Find where the given text appears and provide that cell's center as (X, Y) coordinate. 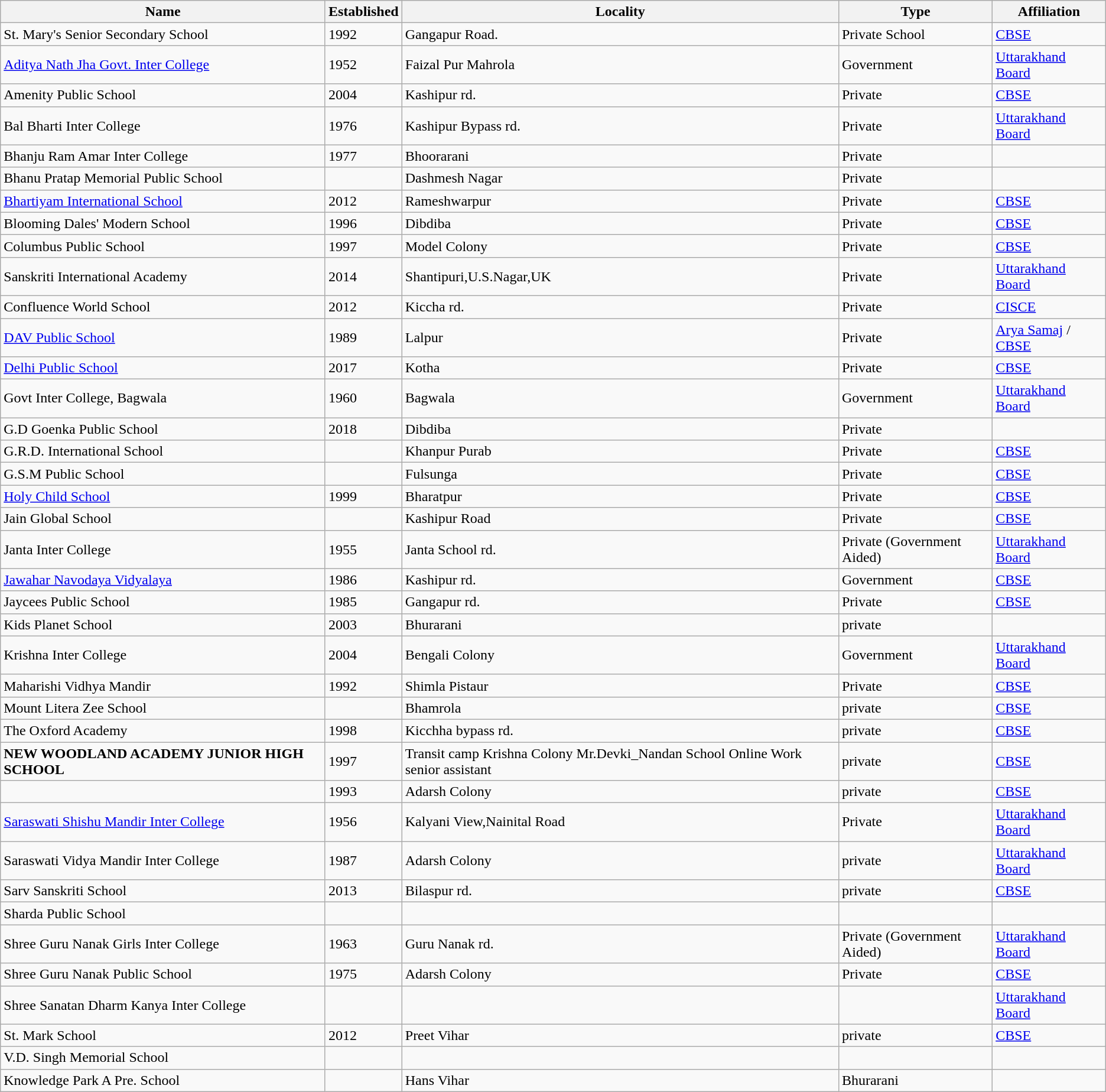
1986 (363, 580)
Guru Nanak rd. (620, 944)
CISCE (1049, 307)
Blooming Dales' Modern School (163, 223)
DAV Public School (163, 337)
Shree Guru Nanak Public School (163, 974)
1999 (363, 496)
Shantipuri,U.S.Nagar,UK (620, 277)
G.D Goenka Public School (163, 429)
Kashipur Road (620, 519)
Bengali Colony (620, 655)
Faizal Pur Mahrola (620, 65)
Bilaspur rd. (620, 891)
Kotha (620, 368)
Saraswati Vidya Mandir Inter College (163, 860)
Fulsunga (620, 474)
Aditya Nath Jha Govt. Inter College (163, 65)
Janta Inter College (163, 550)
Sarv Sanskriti School (163, 891)
Rameshwarpur (620, 201)
1976 (363, 125)
Maharishi Vidhya Mandir (163, 685)
Shree Sanatan Dharm Kanya Inter College (163, 1005)
Delhi Public School (163, 368)
NEW WOODLAND ACADEMY JUNIOR HIGH SCHOOL (163, 761)
2013 (363, 891)
1996 (363, 223)
1998 (363, 730)
Shimla Pistaur (620, 685)
1985 (363, 602)
Kids Planet School (163, 625)
2018 (363, 429)
1977 (363, 156)
Name (163, 12)
Model Colony (620, 246)
1956 (363, 823)
1960 (363, 398)
Amenity Public School (163, 95)
Confluence World School (163, 307)
Bhanu Pratap Memorial Public School (163, 178)
Kicchha bypass rd. (620, 730)
1963 (363, 944)
Bhanju Ram Amar Inter College (163, 156)
Mount Litera Zee School (163, 708)
Khanpur Purab (620, 451)
Columbus Public School (163, 246)
1955 (363, 550)
St. Mary's Senior Secondary School (163, 34)
Krishna Inter College (163, 655)
Transit camp Krishna Colony Mr.Devki_Nandan School Online Work senior assistant (620, 761)
Bhartiyam International School (163, 201)
Govt Inter College, Bagwala (163, 398)
Locality (620, 12)
1987 (363, 860)
Janta School rd. (620, 550)
1989 (363, 337)
Lalpur (620, 337)
Dashmesh Nagar (620, 178)
St. Mark School (163, 1035)
Bharatpur (620, 496)
Holy Child School (163, 496)
Type (915, 12)
Arya Samaj / CBSE (1049, 337)
Saraswati Shishu Mandir Inter College (163, 823)
V.D. Singh Memorial School (163, 1058)
2003 (363, 625)
Sharda Public School (163, 914)
Bagwala (620, 398)
Jaycees Public School (163, 602)
Preet Vihar (620, 1035)
Knowledge Park A Pre. School (163, 1080)
G.R.D. International School (163, 451)
Hans Vihar (620, 1080)
Kashipur Bypass rd. (620, 125)
Jawahar Navodaya Vidyalaya (163, 580)
1993 (363, 792)
Jain Global School (163, 519)
Kiccha rd. (620, 307)
Bhamrola (620, 708)
G.S.M Public School (163, 474)
Established (363, 12)
Shree Guru Nanak Girls Inter College (163, 944)
Bal Bharti Inter College (163, 125)
The Oxford Academy (163, 730)
Gangapur rd. (620, 602)
1975 (363, 974)
Bhoorarani (620, 156)
Private School (915, 34)
2017 (363, 368)
Sanskriti International Academy (163, 277)
Kalyani View,Nainital Road (620, 823)
2014 (363, 277)
1952 (363, 65)
Gangapur Road. (620, 34)
Affiliation (1049, 12)
